Pinpoint the cell where the given text exists, returning its [x, y] midpoint coordinate. 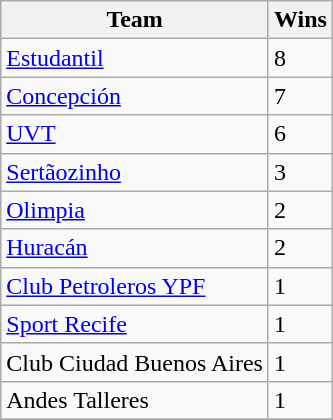
Club Ciudad Buenos Aires [135, 362]
8 [300, 58]
6 [300, 134]
Club Petroleros YPF [135, 286]
Olimpia [135, 210]
Concepción [135, 96]
Sertãozinho [135, 172]
3 [300, 172]
Sport Recife [135, 324]
Andes Talleres [135, 400]
Huracán [135, 248]
Wins [300, 20]
Team [135, 20]
Estudantil [135, 58]
7 [300, 96]
UVT [135, 134]
